Scan for the cell matching the given text and deliver its [x, y] coordinate at center. 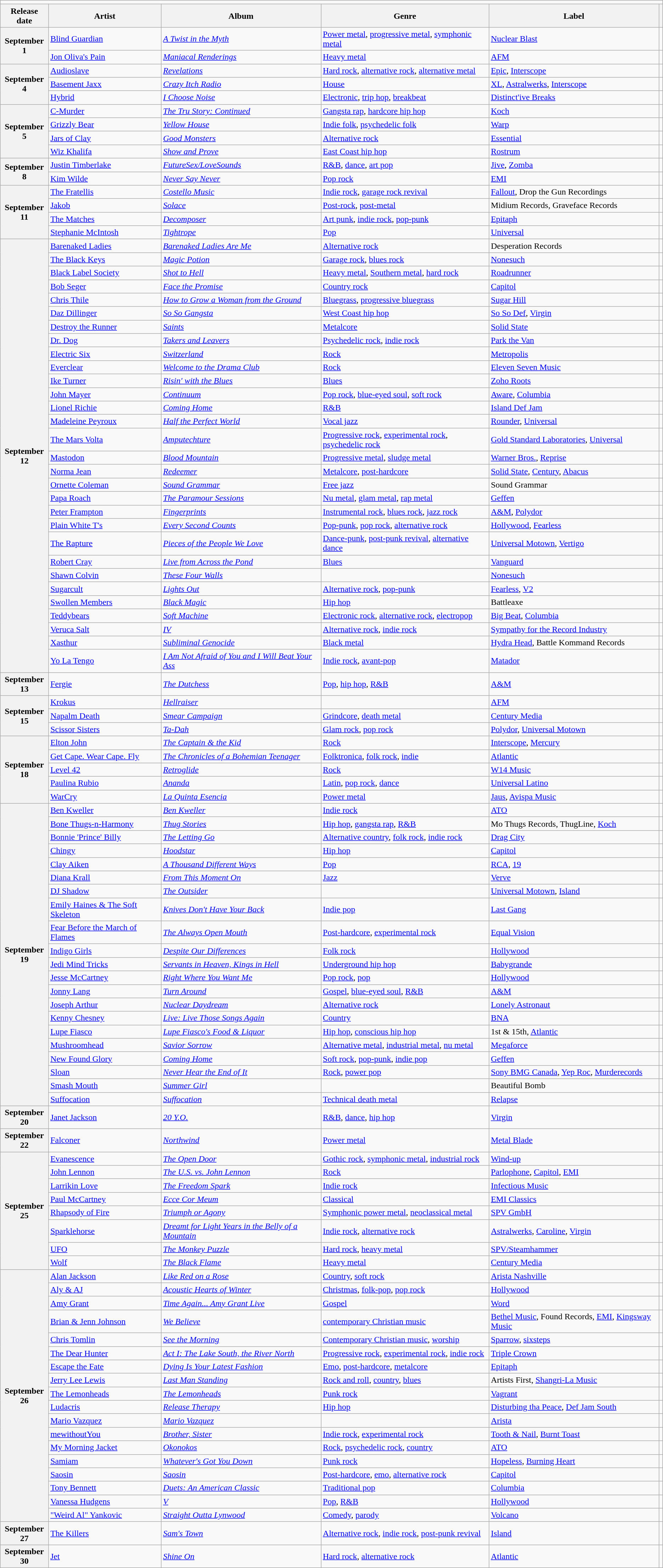
Black Label Society [105, 273]
West Coast hip hop [405, 313]
Alternative rock, indie rock [405, 629]
Artist [105, 16]
Thug Stories [241, 824]
Knives Don't Have Your Back [241, 909]
Plain White T's [105, 525]
Emily Haines & The Soft Skeleton [105, 909]
Jaus, Avispa Music [574, 797]
Zoho Roots [574, 381]
Face the Promise [241, 286]
The Letting Go [241, 837]
Columbia [574, 1488]
Live: Live Those Songs Again [241, 1018]
Astralwerks, Caroline, Virgin [574, 1231]
1st & 15th, Atlantic [574, 1032]
Teddybears [105, 616]
Battleaxe [574, 602]
Veruca Salt [105, 629]
Triumph or Agony [241, 1213]
Fingerprints [241, 512]
Nuclear Daydream [241, 1005]
Parlophone, Capitol, EMI [574, 1172]
Disturbing tha Peace, Def Jam South [574, 1407]
Tightrope [241, 232]
Rock, psychedelic rock, country [405, 1448]
The Outsider [241, 891]
W14 Music [574, 770]
Decomposer [241, 219]
Solid State [574, 327]
mewithoutYou [105, 1434]
The U.S. vs. John Lennon [241, 1172]
Swollen Members [105, 602]
Sam's Town [241, 1533]
Album [241, 16]
Papa Roach [105, 498]
Lionel Richie [105, 408]
Sugarcult [105, 589]
Mushroomhead [105, 1045]
September20 [24, 1118]
R&B, dance, hip hop [405, 1118]
Latin, pop rock, dance [405, 783]
Continuum [241, 394]
Ananda [241, 783]
Gospel [405, 1303]
Shot to Hell [241, 273]
Emo, post-hardcore, metalcore [405, 1367]
Fearless, V2 [574, 589]
Servants in Heaven, Kings in Hell [241, 964]
Bone Thugs-n-Harmony [105, 824]
Falconer [105, 1140]
Jive, Zomba [574, 165]
Folktronica, folk rock, indie [405, 756]
Universal [574, 232]
Indie pop [405, 909]
C-Murder [105, 111]
Sympathy for the Record Industry [574, 629]
Napalm Death [105, 716]
Release Therapy [241, 1407]
September5 [24, 131]
The Dutchess [241, 684]
Country [405, 1018]
The Matches [105, 219]
Stephanie McIntosh [105, 232]
September13 [24, 684]
Elton John [105, 743]
Megaforce [574, 1045]
Pop, R&B [405, 1501]
Basement Jaxx [105, 84]
The Paramour Sessions [241, 498]
September18 [24, 770]
Soft Machine [241, 616]
Dreamt for Light Years in the Belly of a Mountain [241, 1231]
Sony BMG Canada, Yep Roc, Murderecords [574, 1072]
Jedi Mind Tricks [105, 964]
September12 [24, 456]
Retroglide [241, 770]
DJ Shadow [105, 891]
Release date [24, 16]
The Chronicles of a Bohemian Teenager [241, 756]
Lonely Astronaut [574, 1005]
Electronic, trip hop, breakbeat [405, 97]
Crazy Itch Radio [241, 84]
Traditional pop [405, 1488]
September25 [24, 1211]
Triple Crown [574, 1353]
Gangsta rap, hardcore hip hop [405, 111]
Word [574, 1303]
Welcome to the Drama Club [241, 367]
Metal Blade [574, 1140]
Pop-punk, pop rock, alternative rock [405, 525]
Symphonic power metal, neoclassical metal [405, 1213]
Ike Turner [105, 381]
Straight Outta Lynwood [241, 1515]
Essential [574, 138]
We Believe [241, 1321]
Live from Across the Pond [241, 562]
Shine On [241, 1556]
Jonny Lang [105, 991]
Warner Bros., Reprise [574, 458]
Electronic rock, alternative rock, electropop [405, 616]
Costello Music [241, 192]
The Mars Volta [105, 439]
Big Beat, Columbia [574, 616]
UFO [105, 1249]
Jazz [405, 878]
Artists First, Shangri-La Music [574, 1380]
Turn Around [241, 991]
Ludacris [105, 1407]
Wiz Khalifa [105, 151]
Last Man Standing [241, 1380]
So So Def, Virgin [574, 313]
EMI Classics [574, 1199]
A&M, Polydor [574, 512]
Alternative country, folk rock, indie rock [405, 837]
The Open Door [241, 1159]
La Quinta Esencia [241, 797]
Country, soft rock [405, 1276]
So So Gangsta [241, 313]
Arista Nashville [574, 1276]
The Monkey Puzzle [241, 1249]
Okonokos [241, 1448]
From This Moment On [241, 878]
Larrikin Love [105, 1186]
Bob Seger [105, 286]
A Twist in the Myth [241, 39]
Janet Jackson [105, 1118]
Summer Girl [241, 1085]
Blind Guardian [105, 39]
A Thousand Different Ways [241, 864]
Dance-punk, post-punk revival, alternative dance [405, 544]
Indie rock, experimental rock [405, 1434]
Last Gang [574, 909]
Chingy [105, 850]
Subliminal Genocide [241, 643]
Volcano [574, 1515]
Saints [241, 327]
Jakob [105, 206]
John Lennon [105, 1172]
Aware, Columbia [574, 394]
Evanescence [105, 1159]
Power metal, progressive metal, symphonic metal [405, 39]
Chris Tomlin [105, 1339]
Despite Our Differences [241, 951]
Chris Thile [105, 300]
Solid State, Century, Abacus [574, 471]
Like Red on a Rose [241, 1276]
The Always Open Mouth [241, 933]
Instrumental rock, blues rock, jazz rock [405, 512]
Get Cape. Wear Cape. Fly [105, 756]
Art punk, indie rock, pop-punk [405, 219]
Switzerland [241, 354]
Sparklehorse [105, 1231]
FutureSex/LoveSounds [241, 165]
Blood Mountain [241, 458]
Technical death metal [405, 1099]
Jon Oliva's Pain [105, 57]
Paul McCartney [105, 1199]
Northwind [241, 1140]
September30 [24, 1556]
Ecce Cor Meum [241, 1199]
Drag City [574, 837]
Folk rock [405, 951]
Duets: An American Classic [241, 1488]
Sparrow, sixsteps [574, 1339]
The Captain & the Kid [241, 743]
Right Where You Want Me [241, 978]
Desperation Records [574, 246]
Grizzly Bear [105, 124]
Arista [574, 1421]
The Freedom Spark [241, 1186]
Paulina Rubio [105, 783]
Progressive metal, sludge metal [405, 458]
Gospel, blue-eyed soul, R&B [405, 991]
Contemporary Christian music, worship [405, 1339]
Shawn Colvin [105, 575]
The Black Flame [241, 1263]
Hard rock, alternative rock, alternative metal [405, 71]
Electric Six [105, 354]
September19 [24, 955]
Everclear [105, 367]
Kim Wilde [105, 178]
Fallout, Drop the Gun Recordings [574, 192]
September11 [24, 212]
Free jazz [405, 485]
Jars of Clay [105, 138]
Island [574, 1533]
Pop rock [405, 178]
Alternative rock, indie rock, post-punk revival [405, 1533]
Brother, Sister [241, 1434]
Matador [574, 661]
Psychedelic rock, indie rock [405, 340]
Midium Records, Graveface Records [574, 206]
Mastodon [105, 458]
Risin' with the Blues [241, 381]
Amy Grant [105, 1303]
Escape the Fate [105, 1367]
Time Again... Amy Grant Live [241, 1303]
Gothic rock, symphonic metal, industrial rock [405, 1159]
Alan Jackson [105, 1276]
Rhapsody of Fire [105, 1213]
East Coast hip hop [405, 151]
Justin Timberlake [105, 165]
These Four Walls [241, 575]
Equal Vision [574, 933]
Hydra Head, Battle Kommand Records [574, 643]
Fergie [105, 684]
Norma Jean [105, 471]
R&B, dance, art pop [405, 165]
Hip hop, gangsta rap, R&B [405, 824]
Hard rock, heavy metal [405, 1249]
Country rock [405, 286]
Krokus [105, 702]
Pop rock, blue-eyed soul, soft rock [405, 394]
Yellow House [241, 124]
Vocal jazz [405, 421]
The Black Keys [105, 259]
September27 [24, 1533]
Black metal [405, 643]
Dying Is Your Latest Fashion [241, 1367]
Polydor, Universal Motown [574, 729]
Revelations [241, 71]
Mo Thugs Records, ThugLine, Koch [574, 824]
Jet [105, 1556]
Christmas, folk-pop, pop rock [405, 1289]
Diana Krall [105, 878]
Barenaked Ladies [105, 246]
Rostrum [574, 151]
Lights Out [241, 589]
Clay Aiken [105, 864]
Verve [574, 878]
September22 [24, 1140]
House [405, 84]
V [241, 1501]
Relapse [574, 1099]
Robert Cray [105, 562]
Kenny Chesney [105, 1018]
Post-hardcore, experimental rock [405, 933]
Destroy the Runner [105, 327]
Lupe Fiasco's Food & Liquor [241, 1032]
Barenaked Ladies Are Me [241, 246]
Comedy, parody [405, 1515]
Indigo Girls [105, 951]
Yo La Tengo [105, 661]
September1 [24, 45]
Hoodstar [241, 850]
Genre [405, 16]
"Weird Al" Yankovic [105, 1515]
SPV/Steamhammer [574, 1249]
BNA [574, 1018]
Pop, hip hop, R&B [405, 684]
Tony Bennett [105, 1488]
The Tru Story: Continued [241, 111]
Tooth & Nail, Burnt Toast [574, 1434]
Infectious Music [574, 1186]
Xasthur [105, 643]
Grindcore, death metal [405, 716]
Beautiful Bomb [574, 1085]
Act I: The Lake South, the River North [241, 1353]
Indie rock, garage rock revival [405, 192]
Solace [241, 206]
Hip hop, conscious hip hop [405, 1032]
20 Y.O. [241, 1118]
Madeleine Peyroux [105, 421]
Savior Sorrow [241, 1045]
Metalcore, post-hardcore [405, 471]
Distinct'ive Breaks [574, 97]
The Dear Hunter [105, 1353]
Takers and Leavers [241, 340]
XL, Astralwerks, Interscope [574, 84]
Vanguard [574, 562]
Metalcore [405, 327]
Fear Before the March of Flames [105, 933]
Pop rock, pop [405, 978]
How to Grow a Woman from the Ground [241, 300]
Nuclear Blast [574, 39]
The Rapture [105, 544]
Alternative metal, industrial metal, nu metal [405, 1045]
September26 [24, 1395]
Koch [574, 111]
Dr. Dog [105, 340]
Rock and roll, country, blues [405, 1380]
R&B [405, 408]
Universal Motown, Vertigo [574, 544]
Babygrande [574, 964]
SPV GmbH [574, 1213]
I Choose Noise [241, 97]
Smear Campaign [241, 716]
Sugar Hill [574, 300]
John Mayer [105, 394]
Scissor Sisters [105, 729]
Universal Latino [574, 783]
Wind-up [574, 1159]
Hopeless, Burning Heart [574, 1461]
Brian & Jenn Johnson [105, 1321]
Warp [574, 124]
WarCry [105, 797]
Smash Mouth [105, 1085]
Post-rock, post-metal [405, 206]
September4 [24, 84]
Garage rock, blues rock [405, 259]
Interscope, Mercury [574, 743]
Indie folk, psychedelic folk [405, 124]
Black Magic [241, 602]
Progressive rock, experimental rock, psychedelic rock [405, 439]
Alternative rock, pop-punk [405, 589]
Heavy metal, Southern metal, hard rock [405, 273]
Every Second Counts [241, 525]
Metropolis [574, 354]
Bethel Music, Found Records, EMI, Kingsway Music [574, 1321]
September15 [24, 716]
Maniacal Renderings [241, 57]
Nu metal, glam metal, rap metal [405, 498]
Ta-Dah [241, 729]
Amputechture [241, 439]
See the Morning [241, 1339]
Good Monsters [241, 138]
Universal Motown, Island [574, 891]
Daz Dillinger [105, 313]
Jesse McCartney [105, 978]
Rounder, Universal [574, 421]
Whatever's Got You Down [241, 1461]
Lupe Fiasco [105, 1032]
Roadrunner [574, 273]
September8 [24, 172]
I Am Not Afraid of You and I Will Beat Your Ass [241, 661]
Hybrid [105, 97]
Wolf [105, 1263]
Indie rock, avant-pop [405, 661]
Aly & AJ [105, 1289]
Redeemer [241, 471]
Audioslave [105, 71]
Island Def Jam [574, 408]
contemporary Christian music [405, 1321]
Joseph Arthur [105, 1005]
Sloan [105, 1072]
Hollywood, Fearless [574, 525]
RCA, 19 [574, 864]
Half the Perfect World [241, 421]
Eleven Seven Music [574, 367]
The Killers [105, 1533]
Samiam [105, 1461]
Vagrant [574, 1394]
Jerry Lee Lewis [105, 1380]
Indie rock, alternative rock [405, 1231]
Pieces of the People We Love [241, 544]
Acoustic Hearts of Winter [241, 1289]
My Morning Jacket [105, 1448]
Epic, Interscope [574, 71]
Ornette Coleman [105, 485]
Label [574, 16]
Progressive rock, experimental rock, indie rock [405, 1353]
Underground hip hop [405, 964]
Hard rock, alternative rock [405, 1556]
Post-hardcore, emo, alternative rock [405, 1474]
Never Hear the End of It [241, 1072]
Gold Standard Laboratories, Universal [574, 439]
Level 42 [105, 770]
Classical [405, 1199]
Virgin [574, 1118]
Peter Frampton [105, 512]
EMI [574, 178]
The Fratellis [105, 192]
Show and Prove [241, 151]
Bluegrass, progressive bluegrass [405, 300]
Magic Potion [241, 259]
Soft rock, pop-punk, indie pop [405, 1058]
Hellraiser [241, 702]
Park the Van [574, 340]
Never Say Never [241, 178]
IV [241, 629]
Glam rock, pop rock [405, 729]
Vanessa Hudgens [105, 1501]
New Found Glory [105, 1058]
Rock, power pop [405, 1072]
Bonnie 'Prince' Billy [105, 837]
